Pinpoint the cell where the given text exists, returning its [X, Y] midpoint coordinate. 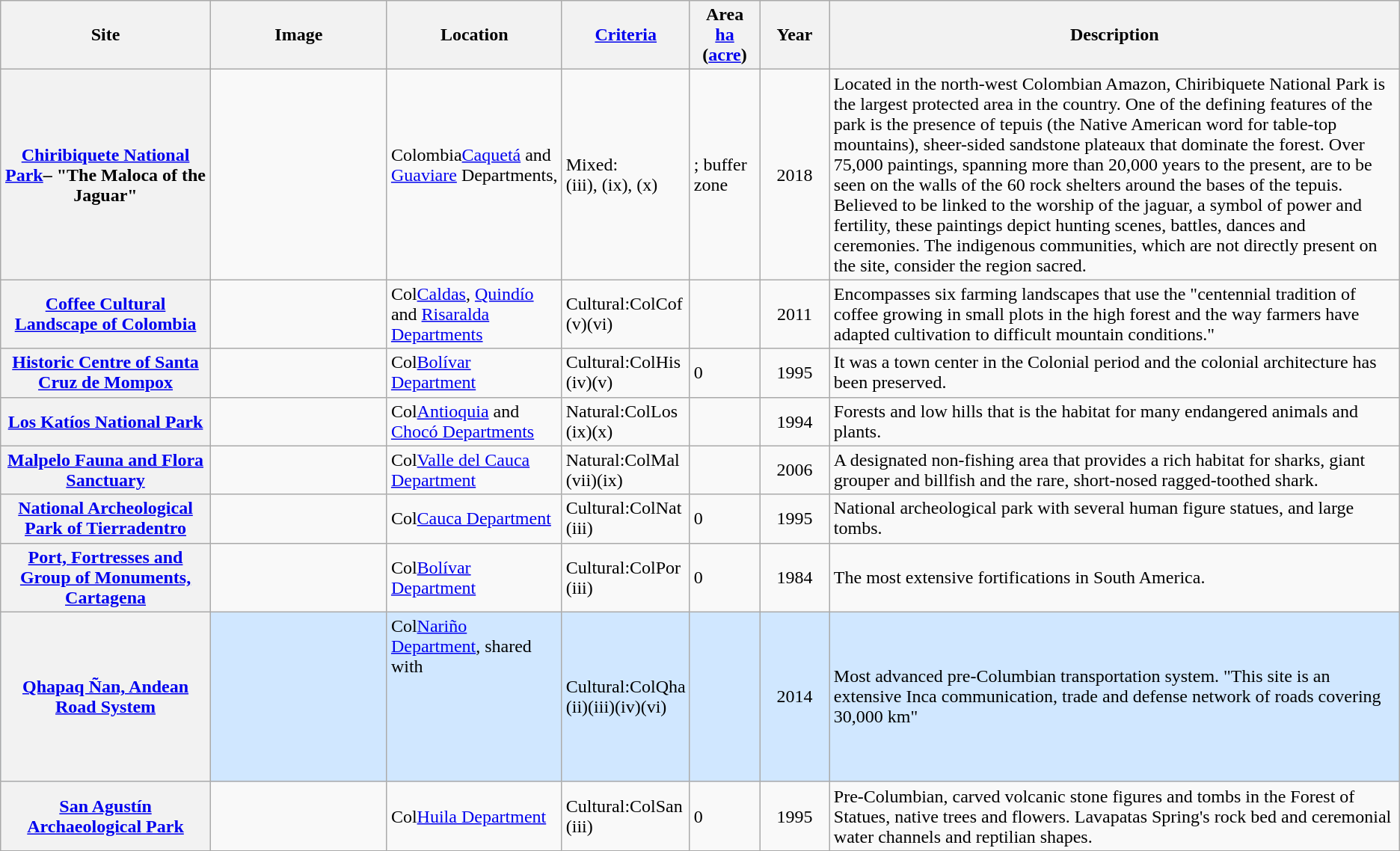
Year [795, 35]
ColombiaCaquetá and Guaviare Departments, [474, 175]
San Agustín Archaeological Park [106, 816]
Cultural:ColNat(iii) [625, 519]
Cultural:ColQha(ii)(iii)(iv)(vi) [625, 697]
Forests and low hills that is the habitat for many endangered animals and plants. [1114, 422]
ColHuila Department [474, 816]
Image [298, 35]
Natural:ColMal(vii)(ix) [625, 470]
Chiribiquete National Park– "The Maloca of the Jaguar" [106, 175]
Natural:ColLos(ix)(x) [625, 422]
1984 [795, 577]
Criteria [625, 35]
The most extensive fortifications in South America. [1114, 577]
Cultural:ColSan(iii) [625, 816]
2018 [795, 175]
2011 [795, 314]
Areaha (acre) [725, 35]
2014 [795, 697]
Cultural:ColHis(iv)(v) [625, 372]
1994 [795, 422]
Historic Centre of Santa Cruz de Mompox [106, 372]
ColCauca Department [474, 519]
ColNariño Department, shared with [474, 697]
ColValle del Cauca Department [474, 470]
; buffer zone [725, 175]
Qhapaq Ñan, Andean Road System [106, 697]
National archeological park with several human figure statues, and large tombs. [1114, 519]
Cultural:ColPor(iii) [625, 577]
A designated non-fishing area that provides a rich habitat for sharks, giant grouper and billfish and the rare, short-nosed ragged-toothed shark. [1114, 470]
Los Katíos National Park [106, 422]
Description [1114, 35]
ColAntioquia and Chocó Departments [474, 422]
Malpelo Fauna and Flora Sanctuary [106, 470]
It was a town center in the Colonial period and the colonial architecture has been preserved. [1114, 372]
Site [106, 35]
Port, Fortresses and Group of Monuments, Cartagena [106, 577]
Coffee Cultural Landscape of Colombia [106, 314]
ColCaldas, Quindío and Risaralda Departments [474, 314]
National Archeological Park of Tierradentro [106, 519]
2006 [795, 470]
Mixed:(iii), (ix), (x) [625, 175]
Cultural:ColCof(v)(vi) [625, 314]
Location [474, 35]
